Identify which cell holds the provided text, then report its [x, y] central coordinate. 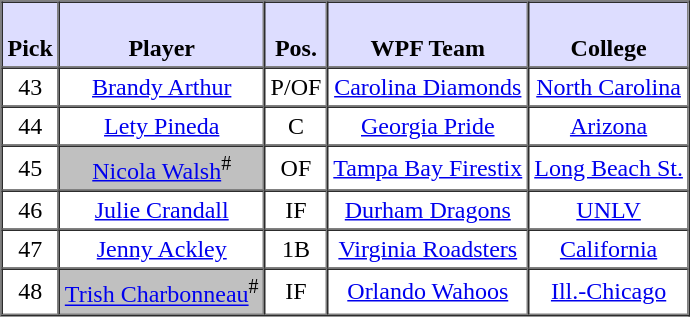
Ill.-Chicago [608, 292]
UNLV [608, 210]
Brandy Arthur [162, 88]
Trish Charbonneau# [162, 292]
College [608, 35]
Virginia Roadsters [428, 250]
Carolina Diamonds [428, 88]
45 [30, 168]
Pick [30, 35]
P/OF [296, 88]
California [608, 250]
46 [30, 210]
Jenny Ackley [162, 250]
C [296, 126]
Nicola Walsh# [162, 168]
47 [30, 250]
Long Beach St. [608, 168]
44 [30, 126]
1B [296, 250]
Julie Crandall [162, 210]
North Carolina [608, 88]
43 [30, 88]
Lety Pineda [162, 126]
Georgia Pride [428, 126]
OF [296, 168]
Orlando Wahoos [428, 292]
WPF Team [428, 35]
Durham Dragons [428, 210]
Arizona [608, 126]
Tampa Bay Firestix [428, 168]
Player [162, 35]
48 [30, 292]
Pos. [296, 35]
